Return (X, Y) of the center of cell containing provided text 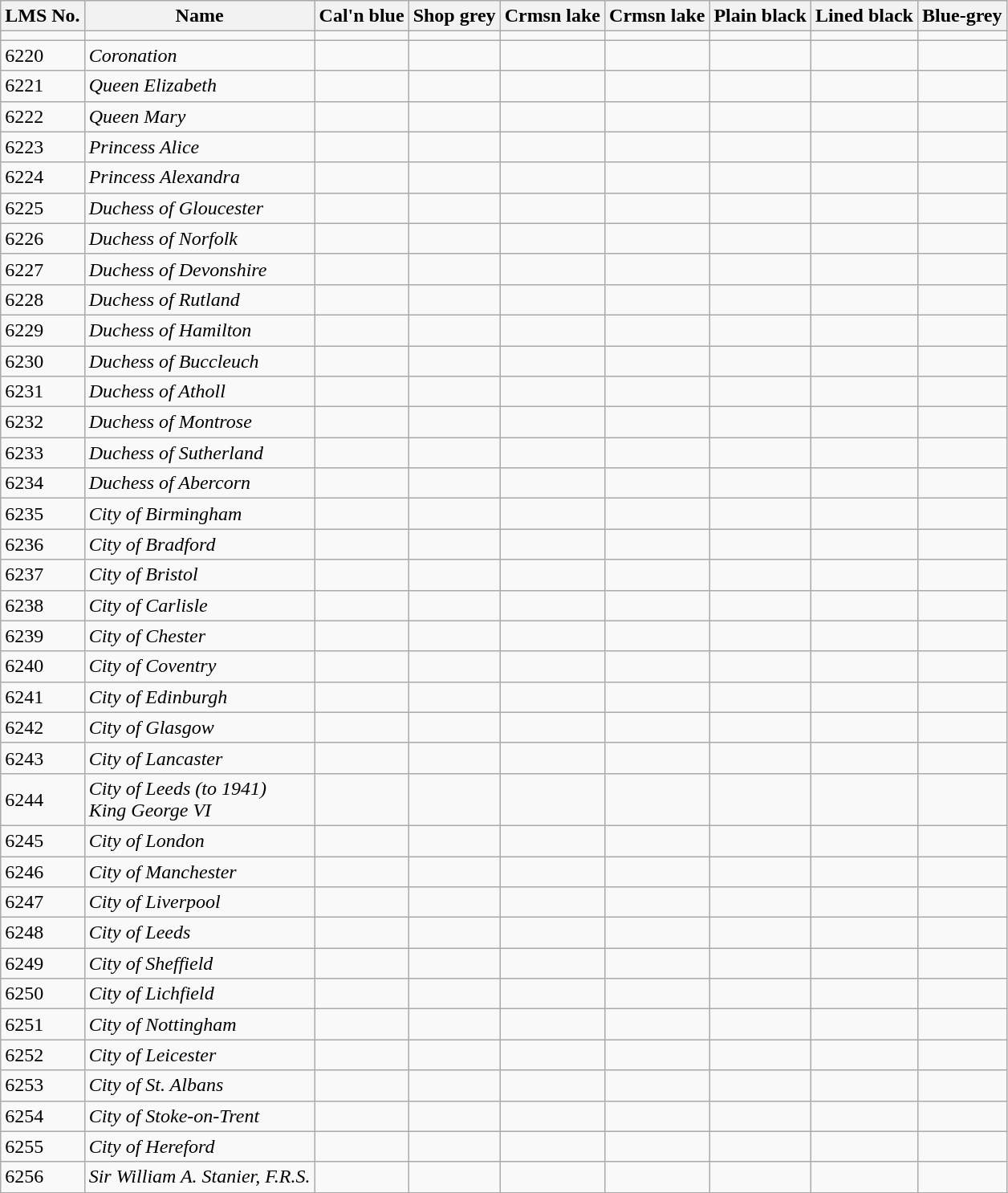
City of London (199, 841)
6220 (43, 55)
6237 (43, 575)
City of Bristol (199, 575)
6225 (43, 208)
6256 (43, 1177)
Plain black (760, 16)
City of Leeds (to 1941) King George VI (199, 800)
6244 (43, 800)
City of Lichfield (199, 994)
LMS No. (43, 16)
City of Sheffield (199, 963)
6239 (43, 636)
6243 (43, 758)
6221 (43, 86)
Duchess of Sutherland (199, 453)
6254 (43, 1116)
City of Glasgow (199, 727)
City of Chester (199, 636)
City of Liverpool (199, 902)
Coronation (199, 55)
6242 (43, 727)
Duchess of Gloucester (199, 208)
Duchess of Norfolk (199, 238)
6240 (43, 666)
6246 (43, 871)
City of Bradford (199, 544)
Princess Alice (199, 147)
6249 (43, 963)
City of Hereford (199, 1146)
City of Manchester (199, 871)
City of Coventry (199, 666)
Shop grey (454, 16)
Cal'n blue (361, 16)
6224 (43, 177)
6227 (43, 269)
6231 (43, 392)
6241 (43, 697)
6230 (43, 360)
City of Birmingham (199, 514)
Duchess of Abercorn (199, 483)
City of Edinburgh (199, 697)
Duchess of Devonshire (199, 269)
6255 (43, 1146)
City of St. Albans (199, 1085)
6229 (43, 330)
Duchess of Montrose (199, 422)
6226 (43, 238)
City of Leicester (199, 1055)
City of Carlisle (199, 605)
6233 (43, 453)
Duchess of Atholl (199, 392)
City of Nottingham (199, 1024)
6232 (43, 422)
Name (199, 16)
Lined black (864, 16)
6247 (43, 902)
Princess Alexandra (199, 177)
6236 (43, 544)
Duchess of Buccleuch (199, 360)
6228 (43, 299)
City of Stoke-on-Trent (199, 1116)
Sir William A. Stanier, F.R.S. (199, 1177)
6245 (43, 841)
Duchess of Rutland (199, 299)
6248 (43, 933)
6250 (43, 994)
6223 (43, 147)
Blue-grey (961, 16)
Duchess of Hamilton (199, 330)
6234 (43, 483)
6253 (43, 1085)
Queen Elizabeth (199, 86)
Queen Mary (199, 116)
City of Leeds (199, 933)
6238 (43, 605)
6252 (43, 1055)
6235 (43, 514)
6222 (43, 116)
6251 (43, 1024)
City of Lancaster (199, 758)
